Provide the [X, Y] coordinate of the cell's center where the given text is located.  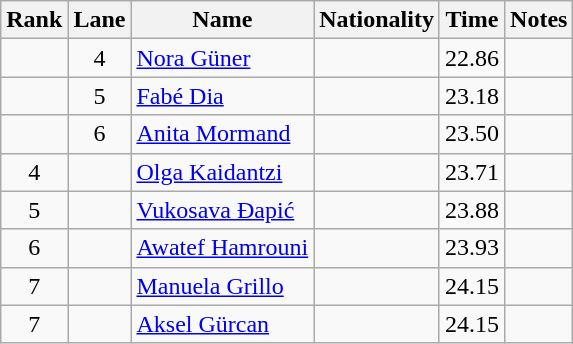
Olga Kaidantzi [222, 172]
23.71 [472, 172]
Lane [100, 20]
Fabé Dia [222, 96]
Time [472, 20]
23.18 [472, 96]
Aksel Gürcan [222, 324]
Rank [34, 20]
Awatef Hamrouni [222, 248]
23.93 [472, 248]
Notes [539, 20]
Nationality [377, 20]
Nora Güner [222, 58]
23.50 [472, 134]
Manuela Grillo [222, 286]
Vukosava Đapić [222, 210]
23.88 [472, 210]
22.86 [472, 58]
Anita Mormand [222, 134]
Name [222, 20]
